Provide the (X, Y) coordinate of the cell's center where the given text is located.  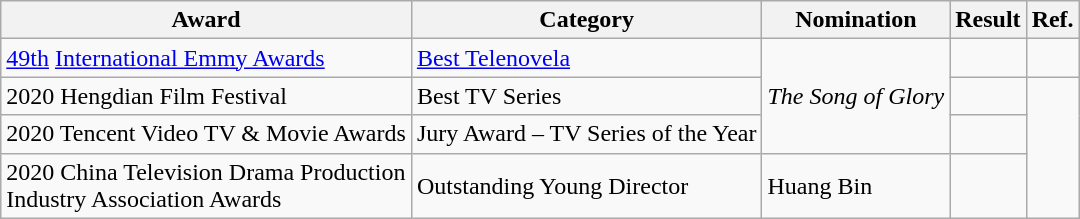
Best Telenovela (586, 58)
2020 China Television Drama ProductionIndustry Association Awards (206, 186)
Outstanding Young Director (586, 186)
Result (988, 20)
The Song of Glory (856, 96)
49th International Emmy Awards (206, 58)
Huang Bin (856, 186)
2020 Tencent Video TV & Movie Awards (206, 134)
Jury Award – TV Series of the Year (586, 134)
Best TV Series (586, 96)
Nomination (856, 20)
Award (206, 20)
Ref. (1052, 20)
2020 Hengdian Film Festival (206, 96)
Category (586, 20)
